Search for the cell housing the specified text and yield its [X, Y] center coordinate. 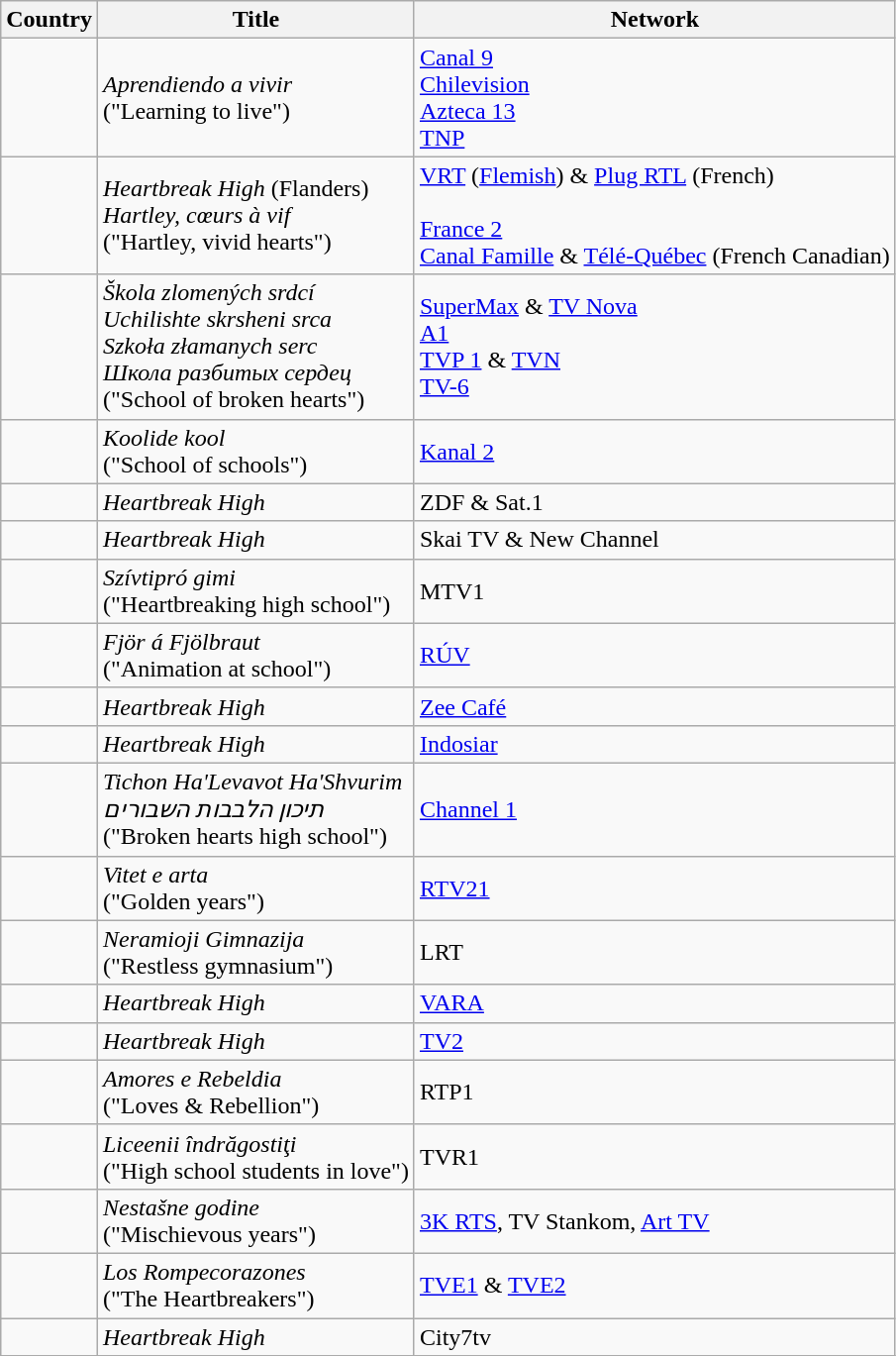
Liceenii îndrăgostiţi("High school students in love") [255, 1157]
Zee Café [654, 706]
RTV21 [654, 887]
Amores e Rebeldia("Loves & Rebellion") [255, 1092]
Koolide kool("School of schools") [255, 452]
Škola zlomených srdcíUchilishte skrsheni srcaSzkoła złamanych sercШкола разбитых сердец("School of broken hearts") [255, 347]
Neramioji Gimnazija("Restless gymnasium") [255, 953]
Los Rompecorazones("The Heartbreakers") [255, 1286]
TV2 [654, 1041]
Channel 1 [654, 809]
Country [50, 20]
LRT [654, 953]
VARA [654, 1003]
Heartbreak High (Flanders)Hartley, cœurs à vif("Hartley, vivid hearts") [255, 216]
City7tv [654, 1336]
Vitet e arta("Golden years") [255, 887]
Network [654, 20]
ZDF & Sat.1 [654, 502]
Title [255, 20]
Kanal 2 [654, 452]
RTP1 [654, 1092]
VRT (Flemish) & Plug RTL (French)France 2 Canal Famille & Télé-Québec (French Canadian) [654, 216]
3K RTS, TV Stankom, Art TV [654, 1220]
MTV1 [654, 590]
Indosiar [654, 744]
Tichon Ha'Levavot Ha'Shvurimתיכון הלבבות השבורים("Broken hearts high school") [255, 809]
Nestašne godine("Mischievous years") [255, 1220]
Szívtipró gimi("Heartbreaking high school") [255, 590]
TVE1 & TVE2 [654, 1286]
Skai TV & New Channel [654, 540]
Aprendiendo a vivir("Learning to live") [255, 97]
Canal 9ChilevisionAzteca 13TNP [654, 97]
TVR1 [654, 1157]
Fjör á Fjölbraut("Animation at school") [255, 656]
SuperMax & TV NovaA1TVP 1 & TVNTV-6 [654, 347]
RÚV [654, 656]
